Search for the cell housing the specified text and yield its (X, Y) center coordinate. 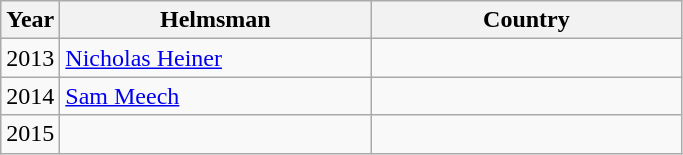
Country (526, 20)
Nicholas Heiner (216, 58)
2014 (30, 96)
2013 (30, 58)
2015 (30, 134)
Sam Meech (216, 96)
Helmsman (216, 20)
Year (30, 20)
